Output the (x, y) coordinate of the center of the cell containing the given text.  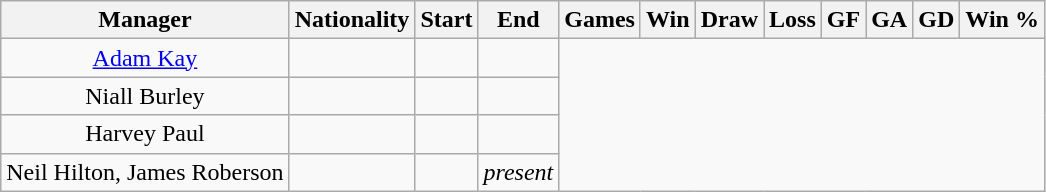
Loss (793, 20)
present (518, 172)
GF (843, 20)
Start (446, 20)
Adam Kay (145, 58)
End (518, 20)
Harvey Paul (145, 134)
Niall Burley (145, 96)
Nationality (352, 20)
Neil Hilton, James Roberson (145, 172)
GD (936, 20)
Draw (729, 20)
Manager (145, 20)
Games (600, 20)
Win (668, 20)
Win % (1002, 20)
GA (890, 20)
